Provide the (x, y) coordinate of the cell's center where the given text is located.  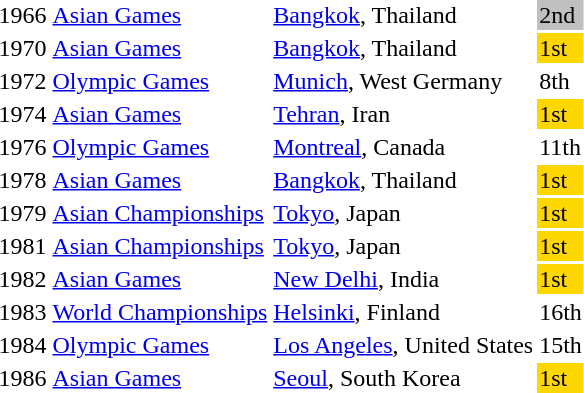
Munich, West Germany (404, 81)
11th (561, 147)
Montreal, Canada (404, 147)
15th (561, 345)
8th (561, 81)
Seoul, South Korea (404, 378)
2nd (561, 15)
Los Angeles, United States (404, 345)
16th (561, 312)
World Championships (160, 312)
New Delhi, India (404, 279)
Tehran, Iran (404, 114)
Helsinki, Finland (404, 312)
